Detect which cell encompasses the target text, then output its (X, Y) center coordinate. 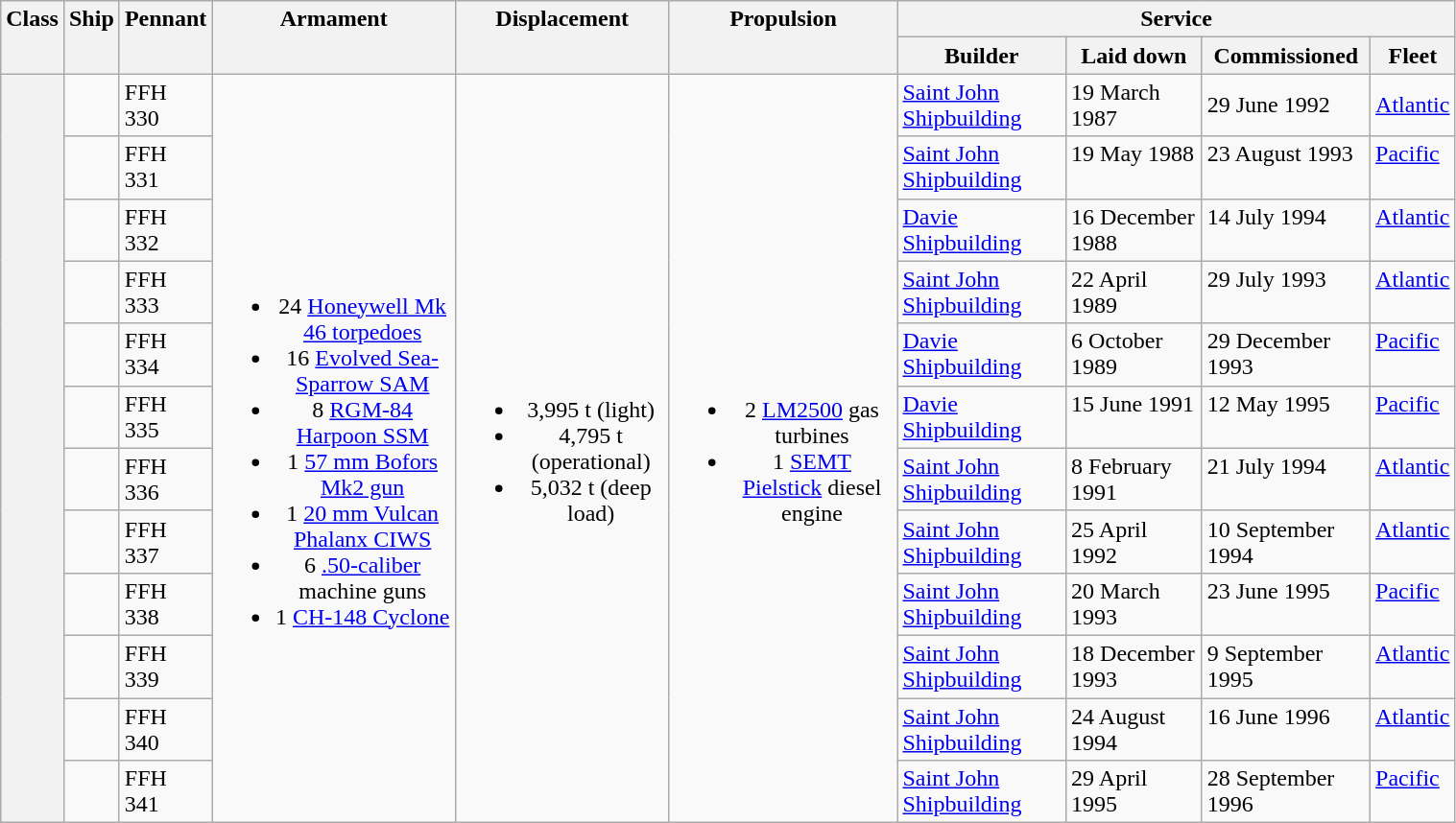
Class (33, 37)
23 June 1995 (1286, 604)
16 December 1988 (1134, 230)
Laid down (1134, 56)
12 May 1995 (1286, 416)
Fleet (1413, 56)
Propulsion (783, 37)
29 June 1992 (1286, 106)
29 April 1995 (1134, 792)
29 December 1993 (1286, 355)
Builder (982, 56)
28 September 1996 (1286, 792)
FFH 334 (165, 355)
19 March 1987 (1134, 106)
24 August 1994 (1134, 729)
8 February 1991 (1134, 480)
Ship (91, 37)
19 May 1988 (1134, 167)
6 October 1989 (1134, 355)
FFH 338 (165, 604)
FFH 330 (165, 106)
16 June 1996 (1286, 729)
FFH 341 (165, 792)
25 April 1992 (1134, 541)
29 July 1993 (1286, 292)
FFH 340 (165, 729)
FFH 332 (165, 230)
Armament (334, 37)
14 July 1994 (1286, 230)
Service (1177, 19)
FFH 335 (165, 416)
23 August 1993 (1286, 167)
FFH 336 (165, 480)
Displacement (562, 37)
9 September 1995 (1286, 666)
2 LM2500 gas turbines1 SEMT Pielstick diesel engine (783, 449)
3,995 t (light)4,795 t (operational)5,032 t (deep load) (562, 449)
10 September 1994 (1286, 541)
22 April 1989 (1134, 292)
Pennant (165, 37)
FFH 333 (165, 292)
FFH 339 (165, 666)
20 March 1993 (1134, 604)
Commissioned (1286, 56)
FFH 331 (165, 167)
FFH 337 (165, 541)
15 June 1991 (1134, 416)
21 July 1994 (1286, 480)
18 December 1993 (1134, 666)
